Find where the given text appears and provide that cell's center as [X, Y] coordinate. 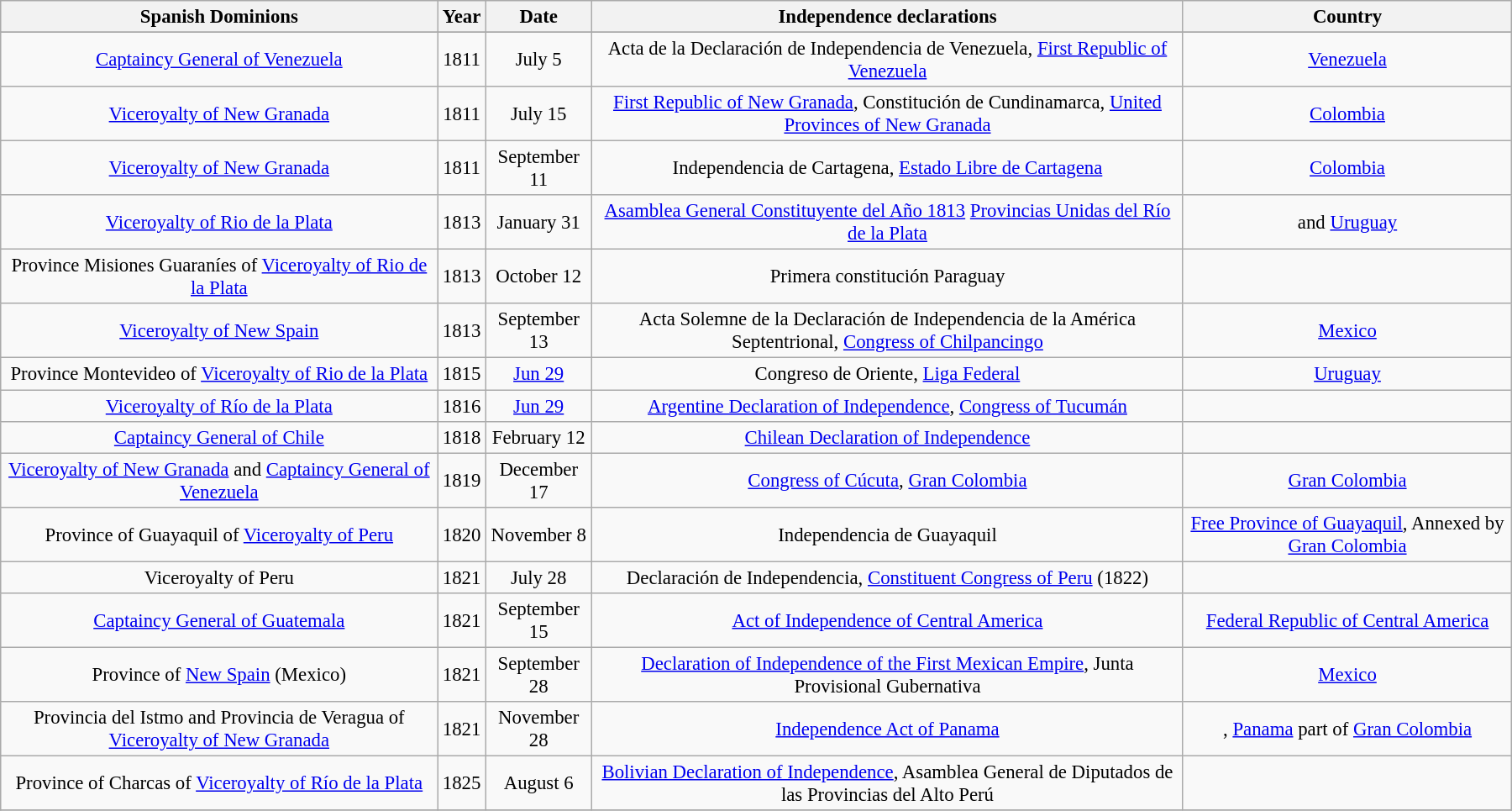
Acta de la Declaración de Independencia de Venezuela, First Republic of Venezuela [888, 61]
September 13 [539, 331]
December 17 [539, 481]
Date [539, 17]
1816 [462, 406]
and Uruguay [1347, 222]
Viceroyalty of Rio de la Plata [218, 222]
September 15 [539, 620]
Congreso de Oriente, Liga Federal [888, 374]
Captaincy General of Venezuela [218, 61]
Gran Colombia [1347, 481]
First Republic of New Granada, Constitución de Cundinamarca, United Provinces of New Granada [888, 114]
Chilean Declaration of Independence [888, 437]
Independence declarations [888, 17]
1825 [462, 783]
Year [462, 17]
November 28 [539, 729]
Province of New Spain (Mexico) [218, 674]
Captaincy General of Chile [218, 437]
February 12 [539, 437]
Argentine Declaration of Independence, Congress of Tucumán [888, 406]
September 28 [539, 674]
Viceroyalty of Río de la Plata [218, 406]
1820 [462, 535]
July 28 [539, 577]
1819 [462, 481]
Independence Act of Panama [888, 729]
Provincia del Istmo and Provincia de Veragua of Viceroyalty of New Granada [218, 729]
September 11 [539, 168]
Province Montevideo of Viceroyalty of Rio de la Plata [218, 374]
Venezuela [1347, 61]
Primera constitución Paraguay [888, 277]
July 15 [539, 114]
August 6 [539, 783]
Congress of Cúcuta, Gran Colombia [888, 481]
July 5 [539, 61]
Province of Guayaquil of Viceroyalty of Peru [218, 535]
Country [1347, 17]
Province of Charcas of Viceroyalty of Río de la Plata [218, 783]
Captaincy General of Guatemala [218, 620]
1815 [462, 374]
Independencia de Cartagena, Estado Libre de Cartagena [888, 168]
1818 [462, 437]
Uruguay [1347, 374]
January 31 [539, 222]
Independencia de Guayaquil [888, 535]
Viceroyalty of Peru [218, 577]
Viceroyalty of New Granada and Captaincy General of Venezuela [218, 481]
Bolivian Declaration of Independence, Asamblea General de Diputados de las Provincias del Alto Perú [888, 783]
Free Province of Guayaquil, Annexed by Gran Colombia [1347, 535]
Spanish Dominions [218, 17]
Act of Independence of Central America [888, 620]
Acta Solemne de la Declaración de Independencia de la América Septentrional, Congress of Chilpancingo [888, 331]
Declaración de Independencia, Constituent Congress of Peru (1822) [888, 577]
Asamblea General Constituyente del Año 1813 Provincias Unidas del Río de la Plata [888, 222]
Federal Republic of Central America [1347, 620]
November 8 [539, 535]
, Panama part of Gran Colombia [1347, 729]
Declaration of Independence of the First Mexican Empire, Junta Provisional Gubernativa [888, 674]
Viceroyalty of New Spain [218, 331]
Province Misiones Guaraníes of Viceroyalty of Rio de la Plata [218, 277]
October 12 [539, 277]
